Locate the cell with the specified text and output its [X, Y] center coordinate. 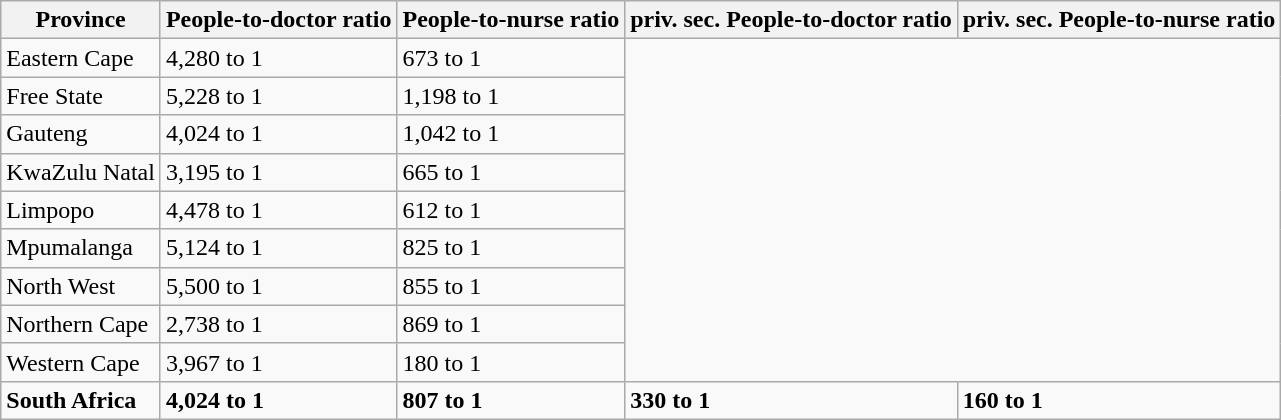
Free State [81, 96]
3,195 to 1 [278, 172]
2,738 to 1 [278, 324]
330 to 1 [792, 400]
825 to 1 [511, 248]
5,228 to 1 [278, 96]
People-to-nurse ratio [511, 20]
4,478 to 1 [278, 210]
869 to 1 [511, 324]
Northern Cape [81, 324]
3,967 to 1 [278, 362]
1,042 to 1 [511, 134]
North West [81, 286]
1,198 to 1 [511, 96]
180 to 1 [511, 362]
Limpopo [81, 210]
673 to 1 [511, 58]
People-to-doctor ratio [278, 20]
priv. sec. People-to-doctor ratio [792, 20]
5,500 to 1 [278, 286]
Gauteng [81, 134]
Mpumalanga [81, 248]
855 to 1 [511, 286]
Eastern Cape [81, 58]
160 to 1 [1119, 400]
South Africa [81, 400]
665 to 1 [511, 172]
Western Cape [81, 362]
priv. sec. People-to-nurse ratio [1119, 20]
KwaZulu Natal [81, 172]
807 to 1 [511, 400]
612 to 1 [511, 210]
Province [81, 20]
5,124 to 1 [278, 248]
4,280 to 1 [278, 58]
